Extract the (x, y) coordinate from the center of the cell holding the provided text.  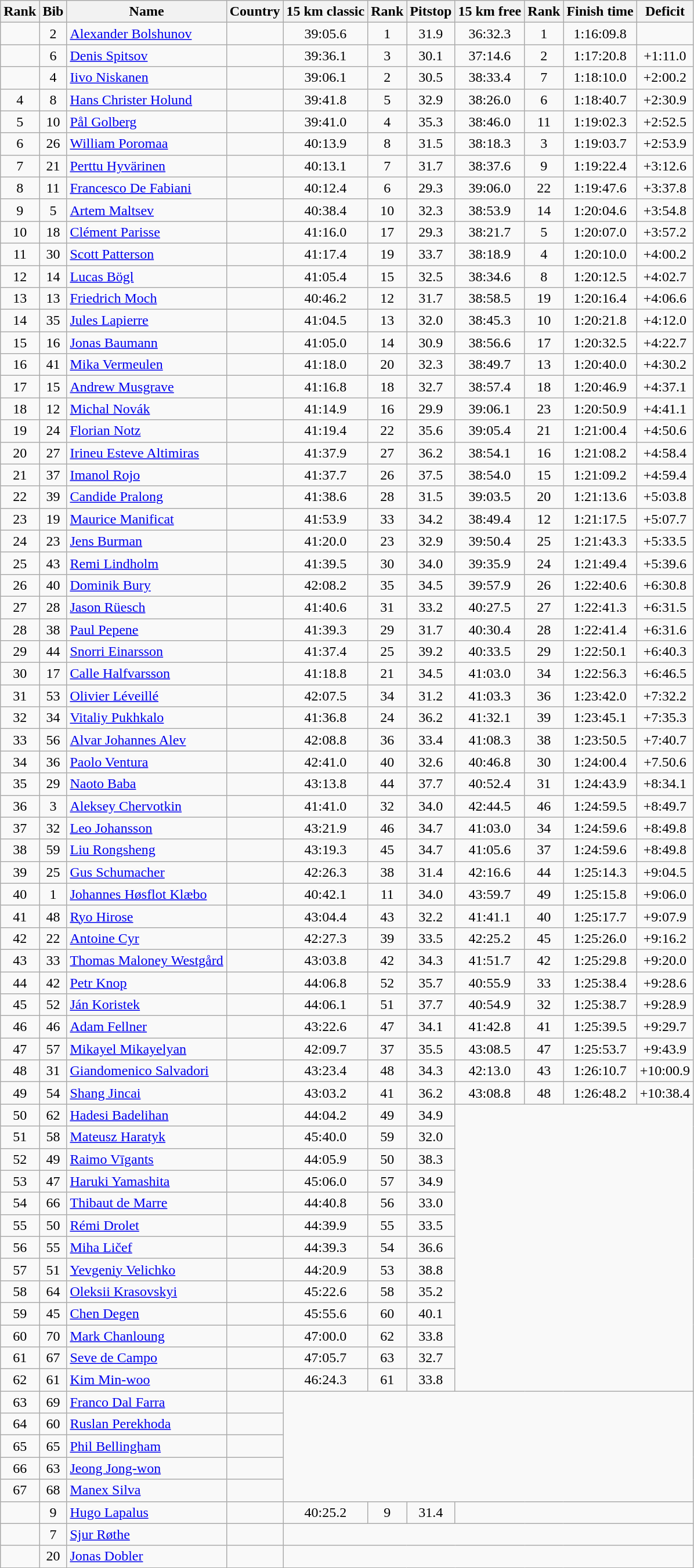
69 (53, 1402)
Michal Novák (146, 409)
40:42.1 (326, 894)
Hugo Lapalus (146, 1512)
44:06.1 (326, 1005)
Antoine Cyr (146, 938)
41:51.7 (490, 960)
41:39.5 (326, 563)
38:58.5 (490, 299)
+9:16.2 (665, 938)
1:25:17.7 (600, 916)
37.5 (431, 475)
1:25:29.8 (600, 960)
1:25:39.5 (600, 1027)
43:13.8 (326, 784)
Alexander Bolshunov (146, 34)
1:20:46.9 (600, 387)
42:25.2 (490, 938)
Ján Koristek (146, 1005)
30.1 (431, 56)
1:20:21.8 (600, 321)
34.1 (431, 1027)
42:41.0 (326, 762)
1:21:13.6 (600, 497)
47:05.7 (326, 1358)
38.3 (431, 1159)
1:20:07.0 (600, 232)
32.2 (431, 916)
Naoto Baba (146, 784)
+4:41.1 (665, 409)
41:03.3 (490, 696)
39.2 (431, 652)
Yevgeniy Velichko (146, 1269)
Lucas Bögl (146, 277)
1:16:09.8 (600, 34)
31.9 (431, 34)
Liu Rongsheng (146, 850)
44:39.9 (326, 1225)
1:25:15.8 (600, 894)
38:49.7 (490, 365)
Irineu Esteve Altimiras (146, 453)
41:17.4 (326, 254)
41:37.7 (326, 475)
38:18.9 (490, 254)
44:06.8 (326, 983)
40:52.4 (490, 784)
39:57.9 (490, 585)
Jonas Dobler (146, 1556)
Raimo Vīgants (146, 1159)
41:20.0 (326, 541)
40:13.1 (326, 166)
+5:03.8 (665, 497)
Artem Maltsev (146, 210)
40.1 (431, 1313)
Gus Schumacher (146, 872)
30.5 (431, 78)
40:27.5 (490, 607)
+10:00.9 (665, 1071)
1:20:12.5 (600, 277)
33.2 (431, 607)
35.5 (431, 1049)
15 km classic (326, 12)
1:21:09.2 (600, 475)
41:42.8 (490, 1027)
41:05.6 (490, 850)
70 (53, 1335)
1:22:41.3 (600, 607)
+7.50.6 (665, 762)
42:08.2 (326, 585)
41:37.4 (326, 652)
38:26.0 (490, 100)
Hans Christer Holund (146, 100)
+4:58.4 (665, 453)
41:41.0 (326, 806)
40:30.4 (490, 629)
+9:28.6 (665, 983)
+9:28.9 (665, 1005)
+4:02.7 (665, 277)
41:18.8 (326, 674)
Pitstop (431, 12)
Dominik Bury (146, 585)
1:21:08.2 (600, 453)
Thibaut de Marre (146, 1203)
Pål Golberg (146, 122)
+9:04.5 (665, 872)
41:32.1 (490, 718)
Miha Ličef (146, 1247)
Jason Rüesch (146, 607)
35.2 (431, 1291)
41:18.0 (326, 365)
1:22:56.3 (600, 674)
38:34.6 (490, 277)
38:46.0 (490, 122)
+4:30.2 (665, 365)
Leo Johansson (146, 828)
+2:52.5 (665, 122)
42:26.3 (326, 872)
38:56.6 (490, 343)
35.7 (431, 983)
45:40.0 (326, 1137)
1:25:26.0 (600, 938)
43:03.2 (326, 1093)
1:19:22.4 (600, 166)
Finish time (600, 12)
38:53.9 (490, 210)
+3:57.2 (665, 232)
1:25:38.7 (600, 1005)
41:05.4 (326, 277)
1:26:10.7 (600, 1071)
Manex Silva (146, 1490)
Petr Knop (146, 983)
+5:39.6 (665, 563)
47:00.0 (326, 1335)
Francesco De Fabiani (146, 188)
1:25:14.3 (600, 872)
+9:20.0 (665, 960)
Jonas Baumann (146, 343)
1:23:50.5 (600, 740)
42:16.6 (490, 872)
Mark Chanloung (146, 1335)
Jules Lapierre (146, 321)
1:20:32.5 (600, 343)
41:41.1 (490, 916)
1:19:03.7 (600, 144)
44:05.9 (326, 1159)
Name (146, 12)
1:21:17.5 (600, 519)
45:06.0 (326, 1181)
30.9 (431, 343)
+9:07.9 (665, 916)
40:55.9 (490, 983)
43:21.9 (326, 828)
+3:12.6 (665, 166)
1:19:02.3 (600, 122)
1:20:50.9 (600, 409)
45:22.6 (326, 1291)
Bib (53, 12)
43:08.8 (490, 1093)
1:21:43.3 (600, 541)
Chen Degen (146, 1313)
+2:53.9 (665, 144)
31.2 (431, 696)
43:23.4 (326, 1071)
Hadesi Badelihan (146, 1115)
1:19:47.6 (600, 188)
43:08.5 (490, 1049)
44:20.9 (326, 1269)
41:36.8 (326, 718)
1:23:42.0 (600, 696)
42:08.8 (326, 740)
40:46.8 (490, 762)
1:24:00.4 (600, 762)
Scott Patterson (146, 254)
39:36.1 (326, 56)
41:08.3 (490, 740)
43:03.8 (326, 960)
1:20:40.0 (600, 365)
40:12.4 (326, 188)
+7:32.2 (665, 696)
44:04.2 (326, 1115)
38:54.0 (490, 475)
39:41.0 (326, 122)
+8:34.1 (665, 784)
38:54.1 (490, 453)
+4:59.4 (665, 475)
+5:07.7 (665, 519)
38:49.4 (490, 519)
46:24.3 (326, 1380)
1:17:20.8 (600, 56)
45:55.6 (326, 1313)
Ruslan Perekhoda (146, 1424)
Andrew Musgrave (146, 387)
+9:06.0 (665, 894)
44:39.3 (326, 1247)
38:37.6 (490, 166)
1:21:00.4 (600, 431)
Perttu Hyvärinen (146, 166)
Iivo Niskanen (146, 78)
40:54.9 (490, 1005)
41:40.6 (326, 607)
Mika Vermeulen (146, 365)
42:09.7 (326, 1049)
Rémi Drolet (146, 1225)
1:22:41.4 (600, 629)
+4:00.2 (665, 254)
Denis Spitsov (146, 56)
1:18:10.0 (600, 78)
34.2 (431, 519)
1:25:38.4 (600, 983)
+4:37.1 (665, 387)
43:22.6 (326, 1027)
Seve de Campo (146, 1358)
Mikayel Mikayelyan (146, 1049)
+6:46.5 (665, 674)
1:22:50.1 (600, 652)
+4:06.6 (665, 299)
43:04.4 (326, 916)
40:25.2 (326, 1512)
33.7 (431, 254)
41:37.9 (326, 453)
Ryo Hirose (146, 916)
Giandomenico Salvadori (146, 1071)
Vitaliy Pukhkalo (146, 718)
1:21:49.4 (600, 563)
40:33.5 (490, 652)
44:40.8 (326, 1203)
Jeong Jong-won (146, 1468)
42:13.0 (490, 1071)
Alvar Johannes Alev (146, 740)
41:16.0 (326, 232)
+7:35.3 (665, 718)
+5:33.5 (665, 541)
41:05.0 (326, 343)
+4:22.7 (665, 343)
+7:40.7 (665, 740)
+6:31.6 (665, 629)
+4:50.6 (665, 431)
William Poromaa (146, 144)
38:21.7 (490, 232)
Aleksey Chervotkin (146, 806)
35.6 (431, 431)
68 (53, 1490)
1:20:04.6 (600, 210)
41:39.3 (326, 629)
32.5 (431, 277)
43:59.7 (490, 894)
Phil Bellingham (146, 1446)
Deficit (665, 12)
41:19.4 (326, 431)
1:20:16.4 (600, 299)
Maurice Manificat (146, 519)
33.0 (431, 1203)
41:04.5 (326, 321)
40:46.2 (326, 299)
Mateusz Haratyk (146, 1137)
Sjur Røthe (146, 1534)
Kim Min-woo (146, 1380)
38:45.3 (490, 321)
Remi Lindholm (146, 563)
39:06.0 (490, 188)
1:18:40.7 (600, 100)
40:38.4 (326, 210)
Franco Dal Farra (146, 1402)
32.6 (431, 762)
39:05.4 (490, 431)
41:53.9 (326, 519)
1:20:10.0 (600, 254)
Snorri Einarsson (146, 652)
+3:37.8 (665, 188)
+8:49.7 (665, 806)
Shang Jincai (146, 1093)
1:26:48.2 (600, 1093)
+6:31.5 (665, 607)
+10:38.4 (665, 1093)
+9:43.9 (665, 1049)
42:44.5 (490, 806)
1:24:59.5 (600, 806)
Country (255, 12)
Adam Fellner (146, 1027)
+9:29.7 (665, 1027)
38:33.4 (490, 78)
39:41.8 (326, 100)
42:27.3 (326, 938)
Jens Burman (146, 541)
+4:12.0 (665, 321)
1:22:40.6 (600, 585)
Johannes Høsflot Klæbo (146, 894)
Paolo Ventura (146, 762)
39:05.6 (326, 34)
Thomas Maloney Westgård (146, 960)
+3:54.8 (665, 210)
+6:40.3 (665, 652)
Paul Pepene (146, 629)
1:25:53.7 (600, 1049)
+2:00.2 (665, 78)
Calle Halfvarsson (146, 674)
1:23:45.1 (600, 718)
39:35.9 (490, 563)
Clément Parisse (146, 232)
40:13.9 (326, 144)
Olivier Léveillé (146, 696)
1:24:43.9 (600, 784)
39:03.5 (490, 497)
35.3 (431, 122)
43:19.3 (326, 850)
Oleksii Krasovskyi (146, 1291)
Haruki Yamashita (146, 1181)
+2:30.9 (665, 100)
Imanol Rojo (146, 475)
36:32.3 (490, 34)
38:57.4 (490, 387)
29.9 (431, 409)
Candide Pralong (146, 497)
Friedrich Moch (146, 299)
41:38.6 (326, 497)
36.6 (431, 1247)
39:50.4 (490, 541)
42:07.5 (326, 696)
38:18.3 (490, 144)
+1:11.0 (665, 56)
38.8 (431, 1269)
+6:30.8 (665, 585)
Florian Notz (146, 431)
41:14.9 (326, 409)
41:16.8 (326, 387)
37:14.6 (490, 56)
15 km free (490, 12)
33.4 (431, 740)
